Scan for the cell matching the given text and deliver its (X, Y) coordinate at center. 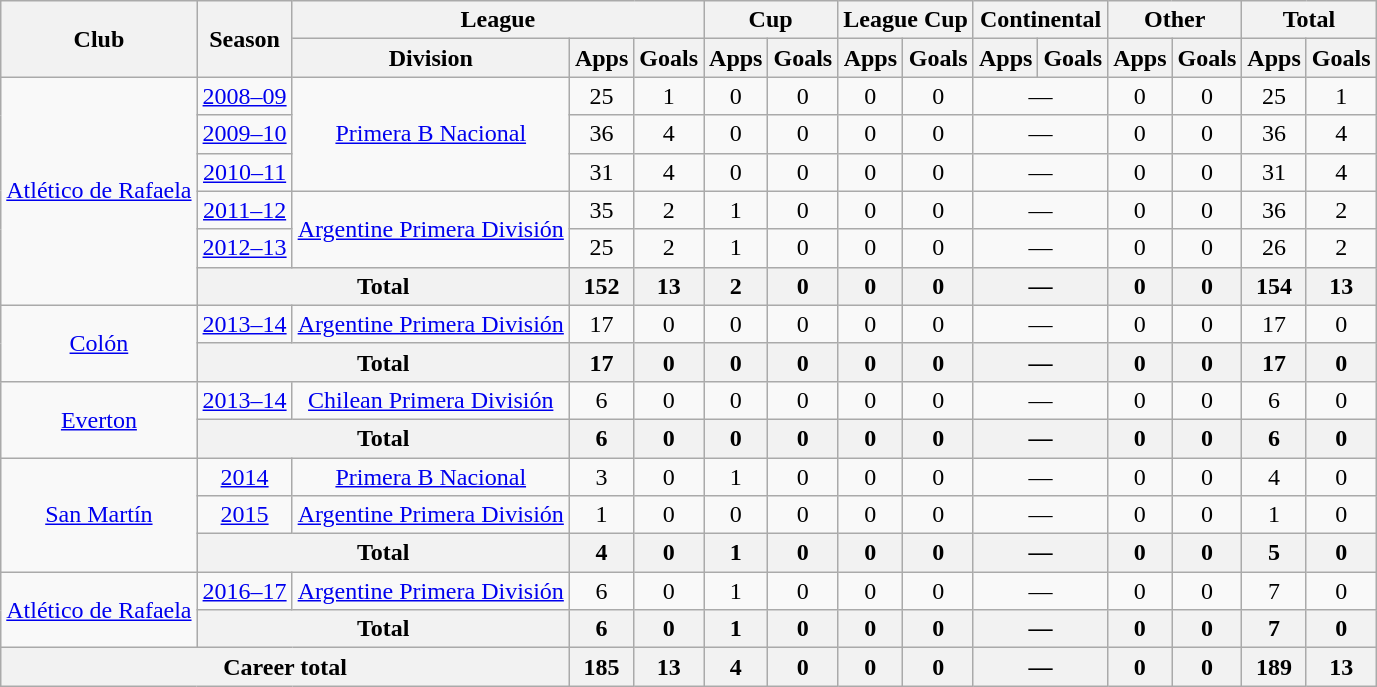
2016–17 (244, 591)
San Martín (99, 515)
35 (601, 210)
Division (430, 58)
Cup (771, 20)
2015 (244, 515)
Other (1175, 20)
154 (1274, 286)
Everton (99, 419)
League Cup (906, 20)
2008–09 (244, 96)
Season (244, 39)
2014 (244, 477)
5 (1274, 553)
2010–11 (244, 172)
Career total (286, 667)
189 (1274, 667)
2012–13 (244, 248)
Club (99, 39)
League (498, 20)
2009–10 (244, 134)
Continental (1040, 20)
Colón (99, 343)
152 (601, 286)
Chilean Primera División (430, 400)
26 (1274, 248)
2011–12 (244, 210)
3 (601, 477)
185 (601, 667)
